Detect which cell encompasses the target text, then output its [X, Y] center coordinate. 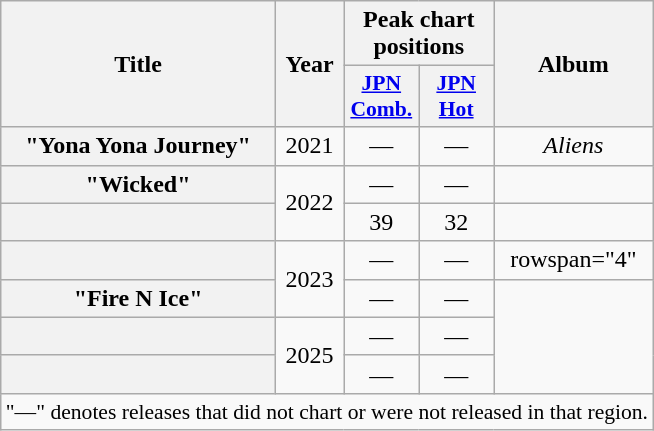
Aliens [574, 146]
Peak chart positions [419, 34]
Title [138, 64]
Album [574, 64]
rowspan="4" [574, 260]
32 [456, 222]
39 [382, 222]
2021 [309, 146]
2023 [309, 279]
2022 [309, 203]
JPNComb. [382, 96]
Year [309, 64]
"Yona Yona Journey" [138, 146]
"—" denotes releases that did not chart or were not released in that region. [327, 411]
JPNHot [456, 96]
2025 [309, 355]
"Fire N Ice" [138, 298]
"Wicked" [138, 184]
